Find where the given text appears and provide that cell's center as [x, y] coordinate. 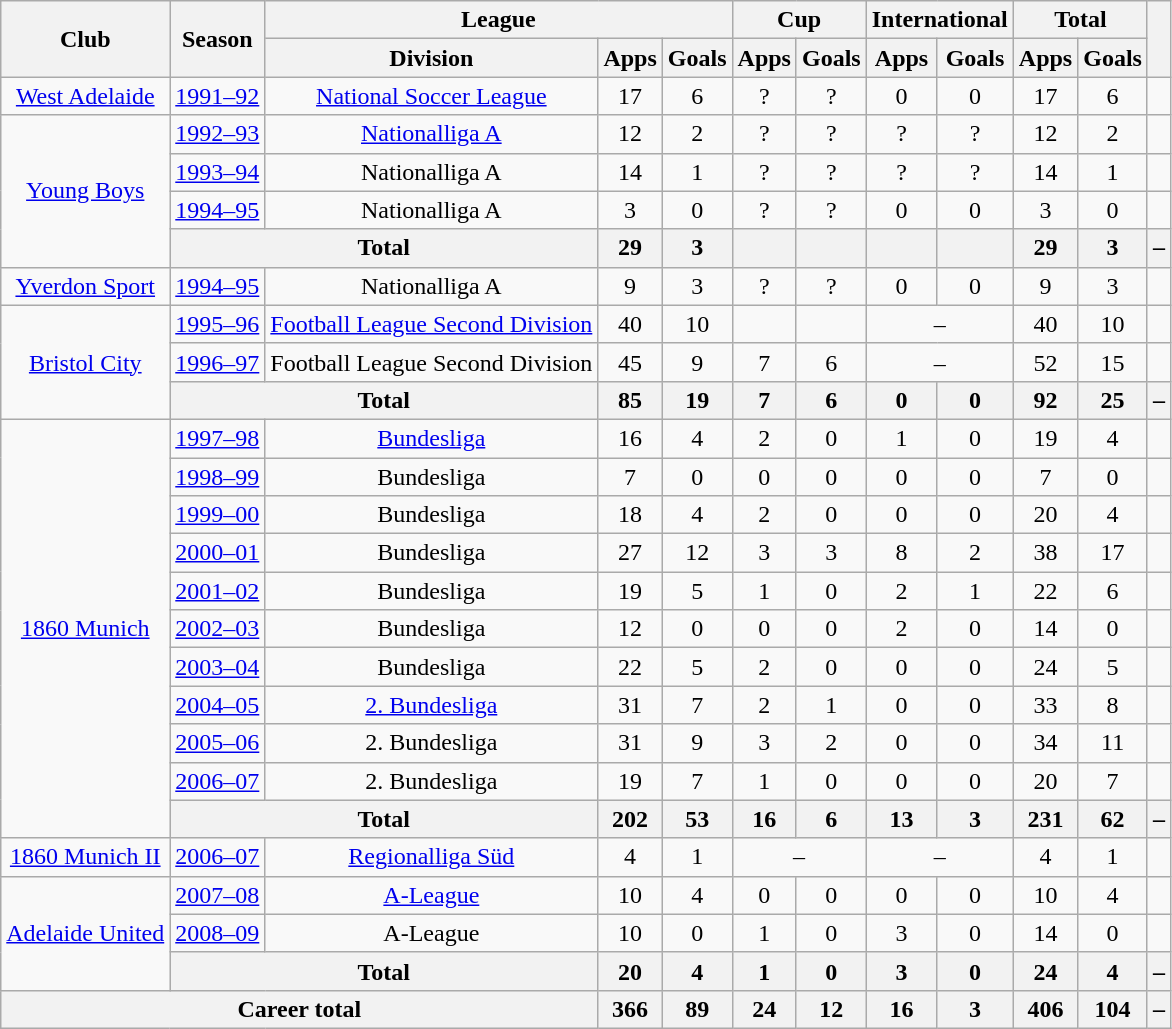
National Soccer League [432, 96]
13 [902, 819]
1993–94 [218, 172]
33 [1045, 705]
Bristol City [86, 362]
1860 Munich [86, 628]
Regionalliga Süd [432, 857]
Yverdon Sport [86, 286]
231 [1045, 819]
2001–02 [218, 591]
2004–05 [218, 705]
34 [1045, 743]
1998–99 [218, 477]
Division [432, 58]
2003–04 [218, 667]
Season [218, 39]
Adelaide United [86, 933]
1996–97 [218, 362]
1991–92 [218, 96]
2008–09 [218, 933]
International [940, 20]
2005–06 [218, 743]
366 [630, 1009]
18 [630, 515]
62 [1113, 819]
Young Boys [86, 191]
202 [630, 819]
38 [1045, 553]
52 [1045, 362]
1999–00 [218, 515]
11 [1113, 743]
Cup [799, 20]
1860 Munich II [86, 857]
2002–03 [218, 629]
West Adelaide [86, 96]
15 [1113, 362]
Career total [300, 1009]
League [498, 20]
45 [630, 362]
25 [1113, 400]
53 [697, 819]
1997–98 [218, 438]
92 [1045, 400]
89 [697, 1009]
Club [86, 39]
85 [630, 400]
406 [1045, 1009]
1995–96 [218, 324]
2007–08 [218, 895]
1992–93 [218, 134]
104 [1113, 1009]
27 [630, 553]
2000–01 [218, 553]
